Return (x, y) of the center of cell containing provided text 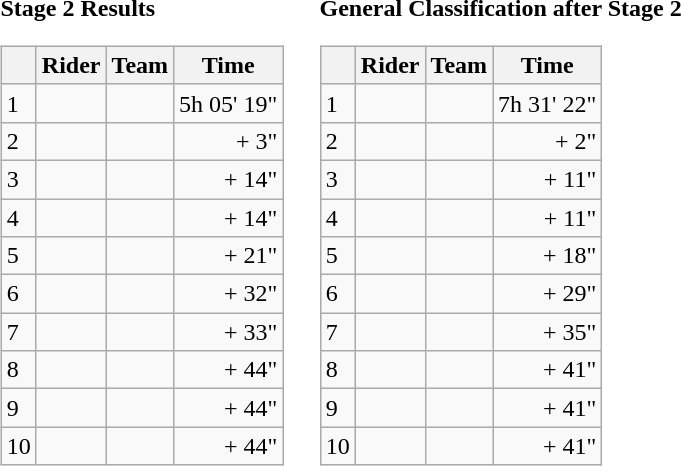
7h 31' 22" (548, 103)
+ 21" (228, 256)
+ 35" (548, 332)
5h 05' 19" (228, 103)
+ 18" (548, 256)
+ 32" (228, 294)
+ 3" (228, 141)
+ 33" (228, 332)
+ 2" (548, 141)
+ 29" (548, 294)
